Capture the cell that displays the provided text and extract its [x, y] central coordinate. 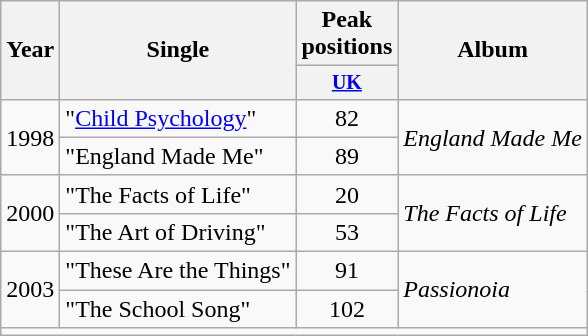
20 [347, 194]
Single [178, 50]
89 [347, 156]
UK [347, 82]
"Child Psychology" [178, 118]
"These Are the Things" [178, 271]
Passionoia [493, 290]
The Facts of Life [493, 213]
Peak positions [347, 34]
1998 [30, 137]
"The Facts of Life" [178, 194]
2003 [30, 290]
"England Made Me" [178, 156]
Album [493, 50]
"The Art of Driving" [178, 232]
102 [347, 309]
82 [347, 118]
53 [347, 232]
Year [30, 50]
England Made Me [493, 137]
91 [347, 271]
2000 [30, 213]
"The School Song" [178, 309]
